Find where the given text appears and provide that cell's center as [X, Y] coordinate. 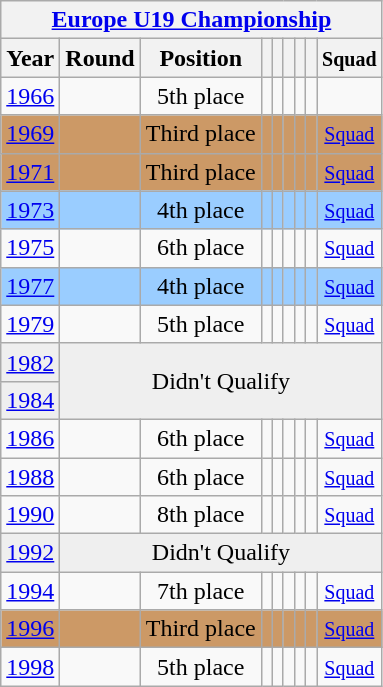
1994 [30, 591]
1977 [30, 286]
1971 [30, 172]
7th place [200, 591]
1973 [30, 210]
1990 [30, 515]
Year [30, 58]
1986 [30, 438]
1982 [30, 362]
1998 [30, 667]
1996 [30, 629]
Europe U19 Championship [192, 20]
1969 [30, 134]
1988 [30, 477]
1992 [30, 553]
8th place [200, 515]
1979 [30, 324]
1984 [30, 400]
Round [100, 58]
Position [200, 58]
1966 [30, 96]
1975 [30, 248]
